Output the [x, y] coordinate of the center of the cell containing the given text.  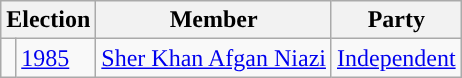
Election [48, 20]
Sher Khan Afgan Niazi [214, 58]
Party [396, 20]
Member [214, 20]
1985 [56, 58]
Independent [396, 58]
